Identify which cell holds the provided text, then report its (x, y) central coordinate. 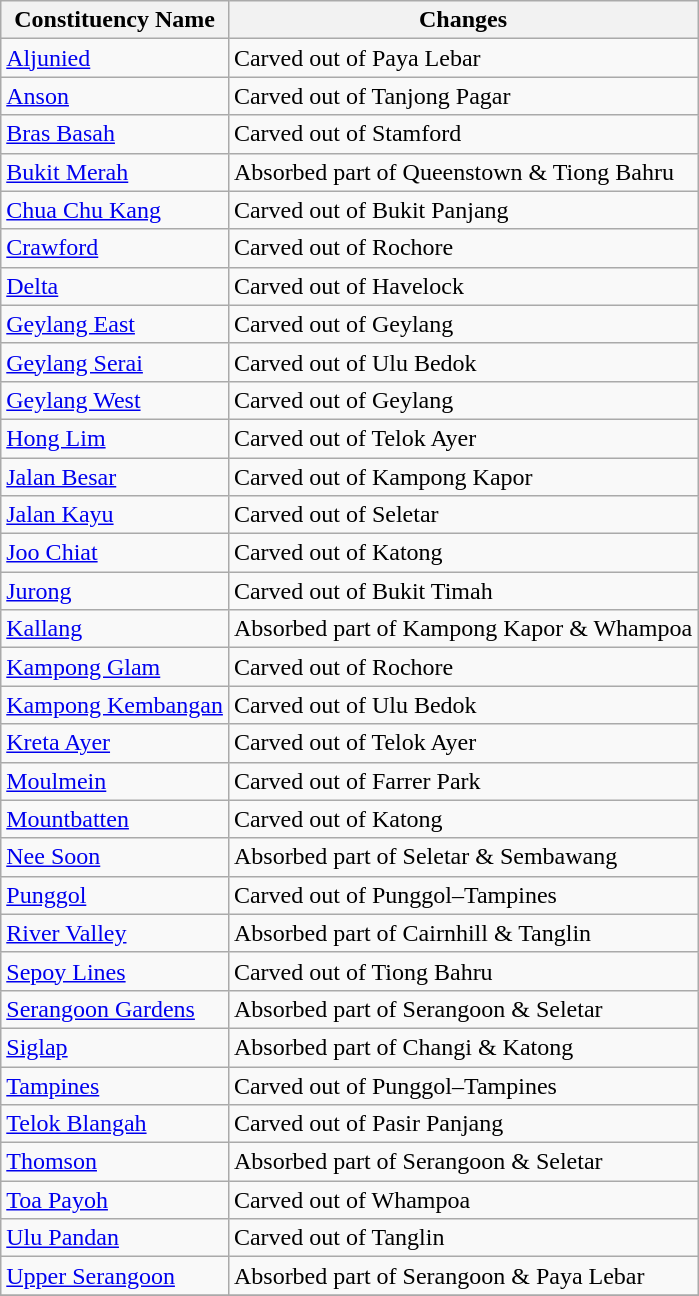
Carved out of Stamford (462, 134)
Carved out of Kampong Kapor (462, 477)
Carved out of Tiong Bahru (462, 971)
Kampong Kembangan (115, 705)
Ulu Pandan (115, 1238)
Geylang East (115, 324)
Mountbatten (115, 819)
Aljunied (115, 58)
Telok Blangah (115, 1124)
Absorbed part of Cairnhill & Tanglin (462, 933)
Carved out of Seletar (462, 515)
Carved out of Pasir Panjang (462, 1124)
Kallang (115, 629)
Bukit Merah (115, 172)
Upper Serangoon (115, 1276)
Jurong (115, 591)
Kampong Glam (115, 667)
Changes (462, 20)
Absorbed part of Changi & Katong (462, 1047)
Delta (115, 286)
Absorbed part of Serangoon & Paya Lebar (462, 1276)
River Valley (115, 933)
Carved out of Bukit Panjang (462, 210)
Toa Payoh (115, 1200)
Siglap (115, 1047)
Bras Basah (115, 134)
Joo Chiat (115, 553)
Hong Lim (115, 438)
Serangoon Gardens (115, 1009)
Kreta Ayer (115, 743)
Carved out of Tanglin (462, 1238)
Absorbed part of Queenstown & Tiong Bahru (462, 172)
Moulmein (115, 781)
Jalan Besar (115, 477)
Tampines (115, 1085)
Absorbed part of Seletar & Sembawang (462, 857)
Carved out of Whampoa (462, 1200)
Anson (115, 96)
Jalan Kayu (115, 515)
Chua Chu Kang (115, 210)
Carved out of Paya Lebar (462, 58)
Constituency Name (115, 20)
Nee Soon (115, 857)
Absorbed part of Kampong Kapor & Whampoa (462, 629)
Geylang Serai (115, 362)
Thomson (115, 1162)
Crawford (115, 248)
Sepoy Lines (115, 971)
Punggol (115, 895)
Carved out of Bukit Timah (462, 591)
Geylang West (115, 400)
Carved out of Havelock (462, 286)
Carved out of Tanjong Pagar (462, 96)
Carved out of Farrer Park (462, 781)
